For the text-containing cell, return its midpoint in (X, Y) coordinate format. 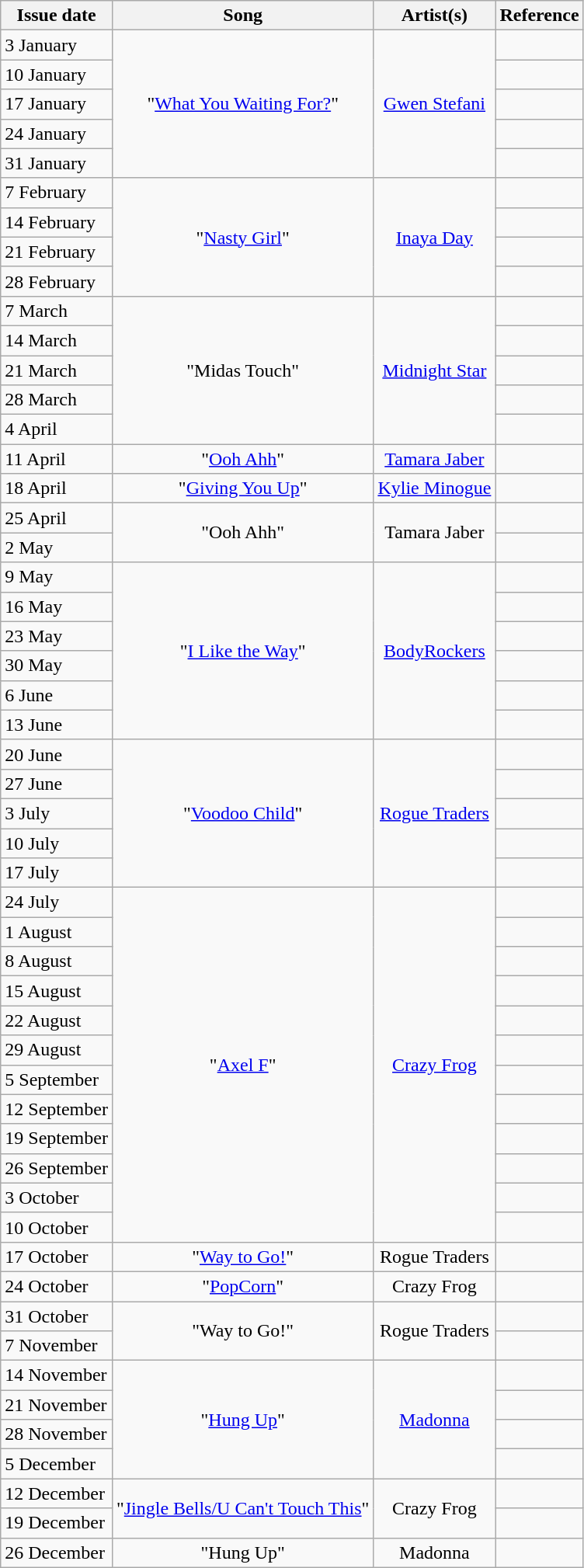
Kylie Minogue (435, 488)
15 August (57, 991)
29 August (57, 1050)
19 December (57, 1523)
18 April (57, 488)
30 May (57, 666)
21 November (57, 1405)
7 February (57, 193)
20 June (57, 754)
21 February (57, 252)
8 August (57, 961)
23 May (57, 636)
7 November (57, 1346)
6 June (57, 695)
21 March (57, 370)
12 December (57, 1493)
1 August (57, 932)
14 November (57, 1375)
3 July (57, 813)
26 September (57, 1168)
12 September (57, 1109)
9 May (57, 577)
Song (242, 16)
2 May (57, 548)
25 April (57, 518)
10 October (57, 1227)
17 January (57, 104)
22 August (57, 1020)
Reference (539, 16)
Midnight Star (435, 370)
"What You Waiting For?" (242, 104)
28 November (57, 1434)
11 April (57, 459)
"I Like the Way" (242, 651)
5 September (57, 1080)
"PopCorn" (242, 1286)
Issue date (57, 16)
24 January (57, 134)
14 February (57, 222)
BodyRockers (435, 651)
31 October (57, 1316)
"Voodoo Child" (242, 813)
Inaya Day (435, 237)
"Jingle Bells/U Can't Touch This" (242, 1508)
7 March (57, 311)
"Giving You Up" (242, 488)
"Nasty Girl" (242, 237)
19 September (57, 1139)
28 March (57, 400)
4 April (57, 429)
14 March (57, 340)
24 July (57, 902)
3 October (57, 1198)
28 February (57, 281)
13 June (57, 725)
26 December (57, 1552)
31 January (57, 163)
"Midas Touch" (242, 370)
17 October (57, 1257)
Artist(s) (435, 16)
16 May (57, 607)
"Axel F" (242, 1066)
17 July (57, 873)
24 October (57, 1286)
10 January (57, 75)
5 December (57, 1464)
10 July (57, 843)
27 June (57, 784)
3 January (57, 45)
Gwen Stefani (435, 104)
